Pinpoint the cell where the given text exists, returning its (x, y) midpoint coordinate. 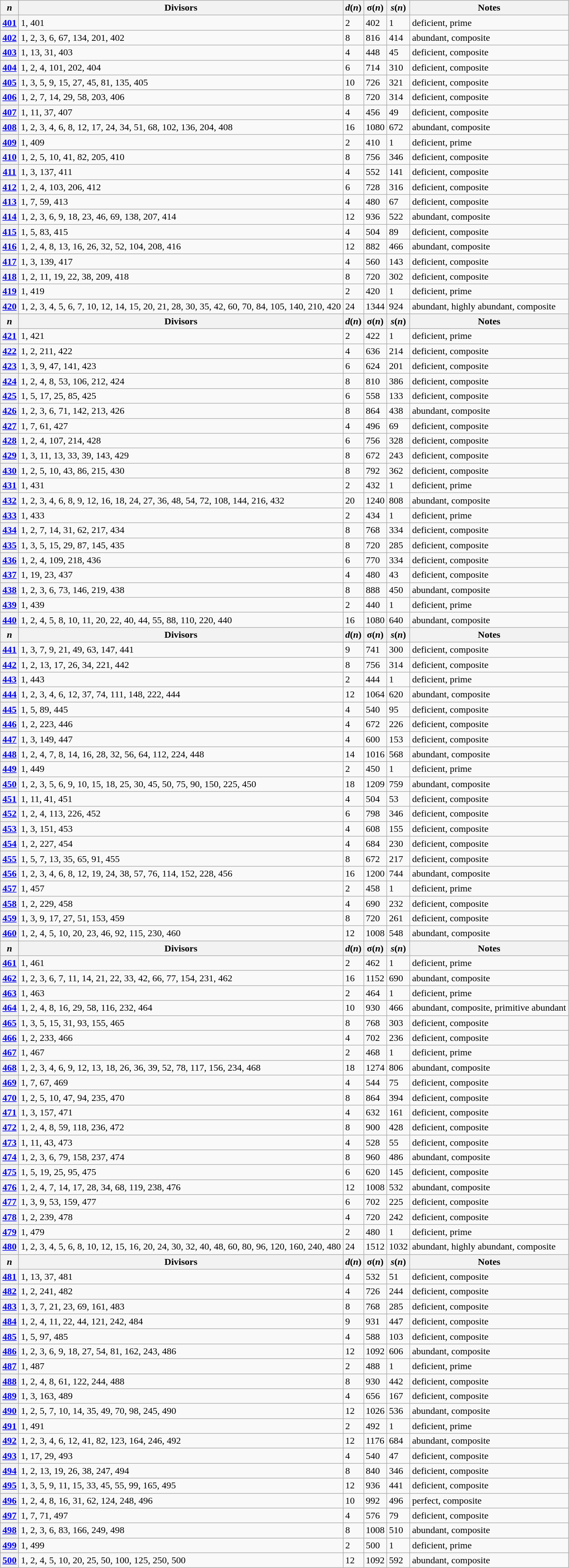
475 (9, 1172)
47 (398, 1456)
426 (9, 411)
460 (9, 933)
1, 3, 5, 9, 15, 27, 45, 81, 135, 405 (181, 82)
455 (9, 859)
490 (9, 1411)
43 (398, 575)
261 (398, 919)
588 (375, 1336)
483 (9, 1306)
1, 2, 3, 4, 6, 9, 12, 13, 18, 26, 36, 39, 52, 78, 117, 156, 234, 468 (181, 1068)
479 (9, 1232)
1, 5, 97, 485 (181, 1336)
495 (9, 1486)
243 (398, 456)
632 (375, 1112)
1, 2, 3, 6, 9, 18, 23, 46, 69, 138, 207, 414 (181, 217)
1, 2, 229, 458 (181, 903)
478 (9, 1217)
1, 419 (181, 291)
1, 3, 7, 9, 21, 49, 63, 147, 441 (181, 649)
1, 463 (181, 993)
89 (398, 232)
405 (9, 82)
489 (9, 1396)
469 (9, 1082)
960 (375, 1157)
1, 2, 4, 109, 218, 436 (181, 560)
770 (375, 560)
1, 2, 211, 422 (181, 351)
437 (9, 575)
409 (9, 142)
798 (375, 814)
1, 3, 137, 411 (181, 172)
1, 5, 19, 25, 95, 475 (181, 1172)
544 (375, 1082)
1, 431 (181, 486)
412 (9, 187)
592 (398, 1560)
1, 2, 3, 6, 83, 166, 249, 498 (181, 1530)
386 (398, 381)
1209 (375, 784)
806 (398, 1068)
840 (375, 1471)
45 (398, 53)
558 (375, 396)
69 (398, 426)
201 (398, 366)
1, 2, 5, 10, 43, 86, 215, 430 (181, 471)
abundant, composite, primitive abundant (489, 1008)
435 (9, 545)
494 (9, 1471)
568 (398, 754)
401 (9, 23)
423 (9, 366)
1176 (375, 1441)
1, 2, 3, 4, 5, 6, 8, 10, 12, 15, 16, 20, 24, 30, 32, 40, 48, 60, 80, 96, 120, 160, 240, 480 (181, 1247)
552 (375, 172)
452 (9, 814)
1, 2, 4, 8, 16, 31, 62, 124, 248, 496 (181, 1501)
1, 2, 4, 103, 206, 412 (181, 187)
1, 13, 37, 481 (181, 1277)
411 (9, 172)
1, 11, 41, 451 (181, 799)
900 (375, 1127)
1, 17, 29, 493 (181, 1456)
1, 2, 3, 6, 73, 146, 219, 438 (181, 590)
417 (9, 262)
656 (375, 1396)
744 (398, 873)
230 (398, 844)
1, 2, 4, 8, 59, 118, 236, 472 (181, 1127)
1, 2, 4, 7, 8, 14, 16, 28, 32, 56, 64, 112, 224, 448 (181, 754)
1, 2, 3, 4, 6, 8, 9, 12, 16, 18, 24, 27, 36, 48, 54, 72, 108, 144, 216, 432 (181, 500)
1, 3, 139, 417 (181, 262)
882 (375, 247)
1, 7, 67, 469 (181, 1082)
418 (9, 276)
153 (398, 739)
1064 (375, 695)
1, 2, 4, 8, 53, 106, 212, 424 (181, 381)
1, 2, 3, 4, 6, 12, 41, 82, 123, 164, 246, 492 (181, 1441)
1, 2, 3, 4, 6, 12, 37, 74, 111, 148, 222, 444 (181, 695)
53 (398, 799)
1, 2, 223, 446 (181, 724)
522 (398, 217)
1, 5, 7, 13, 35, 65, 91, 455 (181, 859)
463 (9, 993)
477 (9, 1202)
1, 487 (181, 1366)
443 (9, 680)
1, 449 (181, 769)
1274 (375, 1068)
1, 433 (181, 515)
481 (9, 1277)
439 (9, 605)
1, 11, 43, 473 (181, 1142)
1, 7, 59, 413 (181, 202)
49 (398, 112)
1, 421 (181, 336)
536 (398, 1411)
1, 2, 4, 5, 10, 20, 25, 50, 100, 125, 250, 500 (181, 1560)
95 (398, 709)
302 (398, 276)
992 (375, 1501)
451 (9, 799)
888 (375, 590)
310 (398, 67)
449 (9, 769)
1, 2, 3, 4, 6, 8, 12, 19, 24, 38, 57, 76, 114, 152, 228, 456 (181, 873)
427 (9, 426)
476 (9, 1187)
1, 401 (181, 23)
242 (398, 1217)
133 (398, 396)
433 (9, 515)
816 (375, 38)
429 (9, 456)
493 (9, 1456)
161 (398, 1112)
1, 2, 227, 454 (181, 844)
1, 3, 149, 447 (181, 739)
1, 2, 3, 6, 9, 18, 27, 54, 81, 162, 243, 486 (181, 1351)
1, 2, 4, 5, 8, 10, 11, 20, 22, 40, 44, 55, 88, 110, 220, 440 (181, 620)
145 (398, 1172)
1, 2, 233, 466 (181, 1038)
103 (398, 1336)
1, 2, 3, 4, 6, 8, 12, 17, 24, 34, 51, 68, 102, 136, 204, 408 (181, 127)
499 (9, 1545)
1, 3, 5, 9, 11, 15, 33, 45, 55, 99, 165, 495 (181, 1486)
232 (398, 903)
1016 (375, 754)
406 (9, 97)
759 (398, 784)
445 (9, 709)
1, 3, 151, 453 (181, 829)
1, 443 (181, 680)
1, 2, 5, 10, 41, 82, 205, 410 (181, 157)
741 (375, 649)
141 (398, 172)
1, 2, 5, 7, 10, 14, 35, 49, 70, 98, 245, 490 (181, 1411)
454 (9, 844)
1, 3, 7, 21, 23, 69, 161, 483 (181, 1306)
407 (9, 112)
1, 461 (181, 963)
1, 439 (181, 605)
1, 499 (181, 1545)
1240 (375, 500)
1, 2, 4, 113, 226, 452 (181, 814)
404 (9, 67)
51 (398, 1277)
485 (9, 1336)
472 (9, 1127)
1, 5, 83, 415 (181, 232)
1, 3, 5, 15, 29, 87, 145, 435 (181, 545)
217 (398, 859)
75 (398, 1082)
465 (9, 1023)
471 (9, 1112)
328 (398, 441)
431 (9, 486)
728 (375, 187)
1, 3, 9, 53, 159, 477 (181, 1202)
482 (9, 1292)
461 (9, 963)
1, 409 (181, 142)
474 (9, 1157)
403 (9, 53)
1, 2, 7, 14, 31, 62, 217, 434 (181, 530)
714 (375, 67)
425 (9, 396)
424 (9, 381)
1344 (375, 306)
1, 2, 4, 8, 16, 29, 58, 116, 232, 464 (181, 1008)
576 (375, 1515)
155 (398, 829)
1, 2, 4, 101, 202, 404 (181, 67)
167 (398, 1396)
1, 2, 3, 4, 5, 6, 7, 10, 12, 14, 15, 20, 21, 28, 30, 35, 42, 60, 70, 84, 105, 140, 210, 420 (181, 306)
394 (398, 1097)
436 (9, 560)
1, 467 (181, 1053)
446 (9, 724)
1, 2, 7, 14, 29, 58, 203, 406 (181, 97)
1, 11, 37, 407 (181, 112)
548 (398, 933)
1, 2, 4, 5, 10, 20, 23, 46, 92, 115, 230, 460 (181, 933)
226 (398, 724)
1, 2, 3, 6, 79, 158, 237, 474 (181, 1157)
430 (9, 471)
1, 3, 9, 47, 141, 423 (181, 366)
497 (9, 1515)
792 (375, 471)
808 (398, 500)
416 (9, 247)
636 (375, 351)
300 (398, 649)
453 (9, 829)
413 (9, 202)
510 (398, 1530)
1, 2, 5, 10, 47, 94, 235, 470 (181, 1097)
600 (375, 739)
214 (398, 351)
1, 2, 4, 7, 14, 17, 28, 34, 68, 119, 238, 476 (181, 1187)
1, 7, 71, 497 (181, 1515)
1, 2, 11, 19, 22, 38, 209, 418 (181, 276)
606 (398, 1351)
244 (398, 1292)
143 (398, 262)
20 (353, 500)
1, 2, 4, 11, 22, 44, 121, 242, 484 (181, 1321)
408 (9, 127)
1152 (375, 978)
225 (398, 1202)
67 (398, 202)
1, 19, 23, 437 (181, 575)
810 (375, 381)
14 (353, 754)
1032 (398, 1247)
528 (375, 1142)
467 (9, 1053)
1, 2, 3, 6, 7, 11, 14, 21, 22, 33, 42, 66, 77, 154, 231, 462 (181, 978)
1, 2, 4, 8, 61, 122, 244, 488 (181, 1381)
perfect, composite (489, 1501)
1, 457 (181, 888)
79 (398, 1515)
1, 3, 5, 15, 31, 93, 155, 465 (181, 1023)
608 (375, 829)
1, 3, 157, 471 (181, 1112)
640 (398, 620)
624 (375, 366)
316 (398, 187)
236 (398, 1038)
1, 2, 3, 5, 6, 9, 10, 15, 18, 25, 30, 45, 50, 75, 90, 150, 225, 450 (181, 784)
321 (398, 82)
1, 2, 241, 482 (181, 1292)
457 (9, 888)
1, 2, 3, 6, 71, 142, 213, 426 (181, 411)
1, 5, 17, 25, 85, 425 (181, 396)
1512 (375, 1247)
1, 13, 31, 403 (181, 53)
1, 3, 9, 17, 27, 51, 153, 459 (181, 919)
1, 2, 13, 17, 26, 34, 221, 442 (181, 665)
1, 479 (181, 1232)
55 (398, 1142)
1, 7, 61, 427 (181, 426)
1200 (375, 873)
1026 (375, 1411)
1, 2, 4, 8, 13, 16, 26, 32, 52, 104, 208, 416 (181, 247)
484 (9, 1321)
415 (9, 232)
470 (9, 1097)
487 (9, 1366)
459 (9, 919)
491 (9, 1426)
1, 5, 89, 445 (181, 709)
473 (9, 1142)
560 (375, 262)
498 (9, 1530)
421 (9, 336)
303 (398, 1023)
1, 491 (181, 1426)
1, 3, 11, 13, 33, 39, 143, 429 (181, 456)
362 (398, 471)
419 (9, 291)
1, 3, 163, 489 (181, 1396)
924 (398, 306)
1, 2, 239, 478 (181, 1217)
1, 2, 4, 107, 214, 428 (181, 441)
1, 2, 13, 19, 26, 38, 247, 494 (181, 1471)
931 (375, 1321)
1, 2, 3, 6, 67, 134, 201, 402 (181, 38)
